Search for the cell housing the specified text and yield its [x, y] center coordinate. 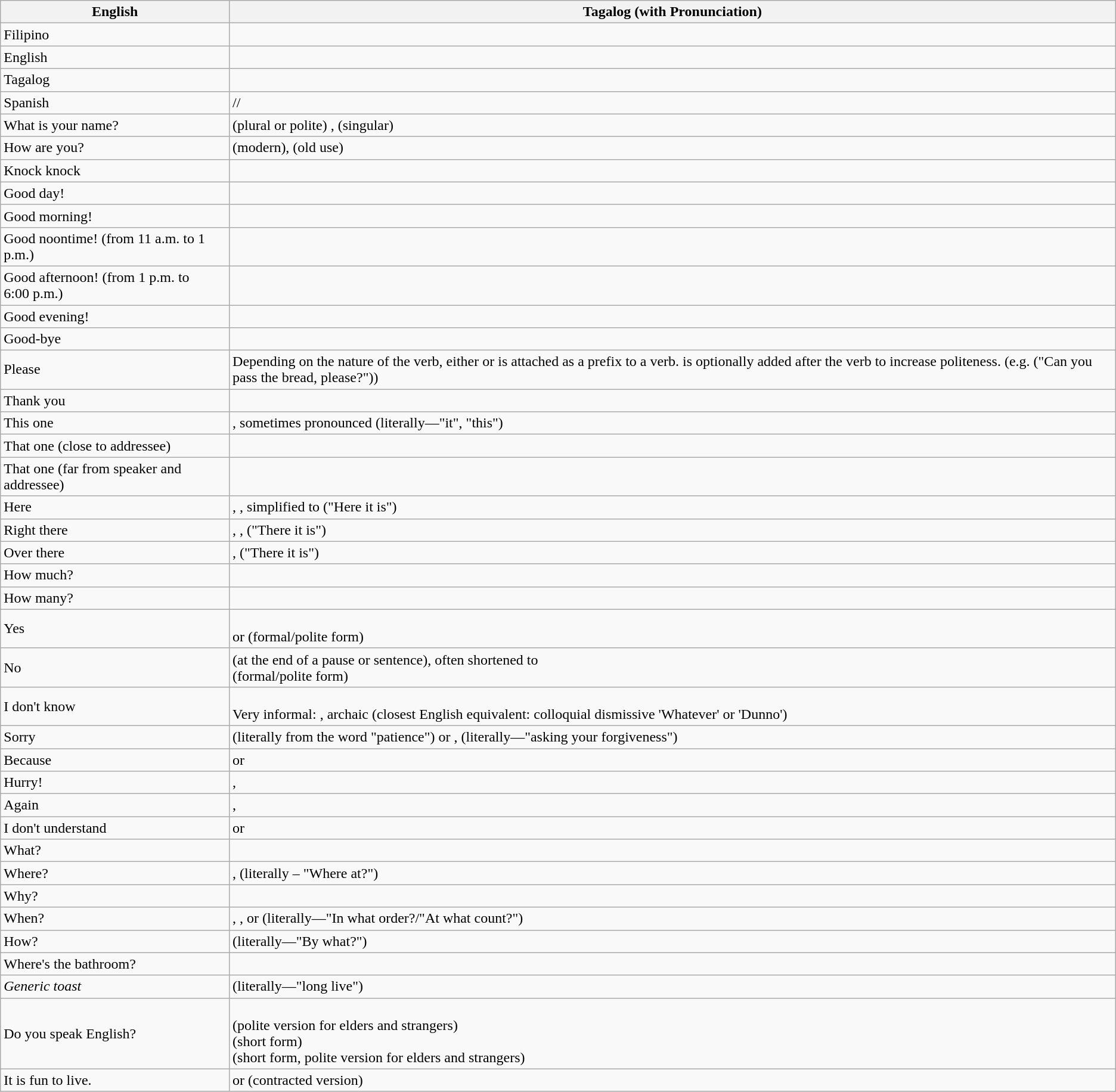
Filipino [115, 35]
Good morning! [115, 216]
, , simplified to ("Here it is") [672, 507]
, ("There it is") [672, 553]
Knock knock [115, 170]
Where's the bathroom? [115, 964]
It is fun to live. [115, 1080]
How many? [115, 598]
or (contracted version) [672, 1080]
I don't understand [115, 828]
, (literally – "Where at?") [672, 873]
Good day! [115, 193]
Over there [115, 553]
(literally—"By what?") [672, 941]
This one [115, 423]
, sometimes pronounced (literally—"it", "this") [672, 423]
(modern), (old use) [672, 148]
Good noontime! (from 11 a.m. to 1 p.m.) [115, 247]
Generic toast [115, 986]
Tagalog [115, 80]
I don't know [115, 706]
No [115, 668]
When? [115, 919]
Please [115, 370]
What is your name? [115, 125]
Good evening! [115, 317]
Tagalog (with Pronunciation) [672, 12]
Yes [115, 628]
How much? [115, 575]
(literally from the word "patience") or , (literally—"asking your forgiveness") [672, 737]
Good-bye [115, 339]
How? [115, 941]
, , ("There it is") [672, 530]
Good afternoon! (from 1 p.m. to 6:00 p.m.) [115, 285]
That one (close to addressee) [115, 446]
Right there [115, 530]
or (formal/polite form) [672, 628]
Sorry [115, 737]
Spanish [115, 103]
Here [115, 507]
What? [115, 851]
// [672, 103]
(literally—"long live") [672, 986]
Where? [115, 873]
Very informal: , archaic (closest English equivalent: colloquial dismissive 'Whatever' or 'Dunno') [672, 706]
Why? [115, 896]
Do you speak English? [115, 1034]
Because [115, 760]
Again [115, 805]
Thank you [115, 401]
(polite version for elders and strangers) (short form) (short form, polite version for elders and strangers) [672, 1034]
How are you? [115, 148]
(at the end of a pause or sentence), often shortened to (formal/polite form) [672, 668]
Hurry! [115, 783]
, , or (literally—"In what order?/"At what count?") [672, 919]
That one (far from speaker and addressee) [115, 477]
(plural or polite) , (singular) [672, 125]
